Extract the (X, Y) coordinate from the center of the cell holding the provided text.  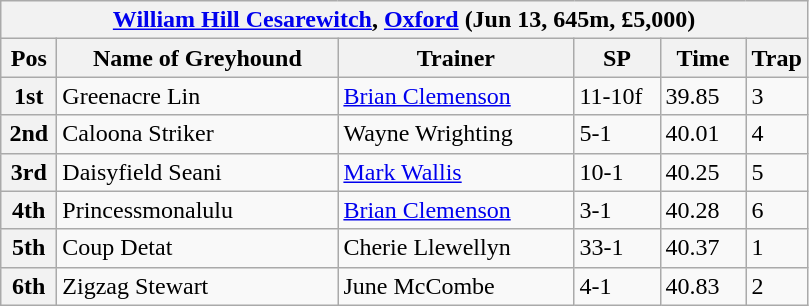
June McCombe (456, 286)
6th (29, 286)
39.85 (703, 96)
Zigzag Stewart (198, 286)
Time (703, 58)
3rd (29, 172)
1st (29, 96)
4-1 (617, 286)
Pos (29, 58)
Daisyfield Seani (198, 172)
40.28 (703, 210)
SP (617, 58)
10-1 (617, 172)
Princessmonalulu (198, 210)
4th (29, 210)
Cherie Llewellyn (456, 248)
William Hill Cesarewitch, Oxford (Jun 13, 645m, £5,000) (404, 20)
Caloona Striker (198, 134)
3 (776, 96)
Coup Detat (198, 248)
1 (776, 248)
Mark Wallis (456, 172)
40.01 (703, 134)
Name of Greyhound (198, 58)
4 (776, 134)
33-1 (617, 248)
Wayne Wrighting (456, 134)
Trap (776, 58)
2nd (29, 134)
2 (776, 286)
Greenacre Lin (198, 96)
Trainer (456, 58)
40.37 (703, 248)
40.83 (703, 286)
5-1 (617, 134)
5 (776, 172)
6 (776, 210)
5th (29, 248)
11-10f (617, 96)
40.25 (703, 172)
3-1 (617, 210)
